Search for the cell housing the specified text and yield its [x, y] center coordinate. 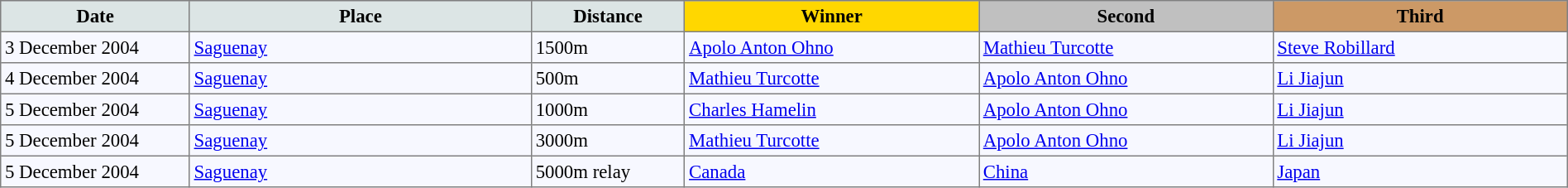
500m [607, 79]
4 December 2004 [96, 79]
Second [1126, 17]
Place [361, 17]
3 December 2004 [96, 47]
China [1126, 171]
Steve Robillard [1420, 47]
5000m relay [607, 171]
Japan [1420, 171]
Charles Hamelin [832, 109]
Winner [832, 17]
Distance [607, 17]
Third [1420, 17]
3000m [607, 141]
1000m [607, 109]
Date [96, 17]
Canada [832, 171]
1500m [607, 47]
